Extract the (X, Y) coordinate from the center of the cell holding the provided text.  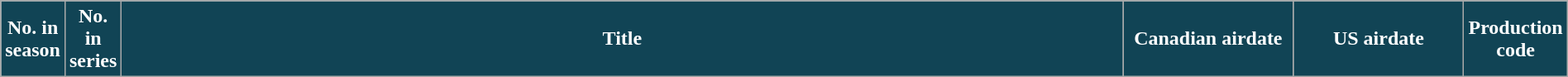
US airdate (1379, 39)
Canadian airdate (1208, 39)
No. inseries (93, 39)
Title (622, 39)
No. inseason (33, 39)
Production code (1515, 39)
